Capture the cell that displays the provided text and extract its [X, Y] central coordinate. 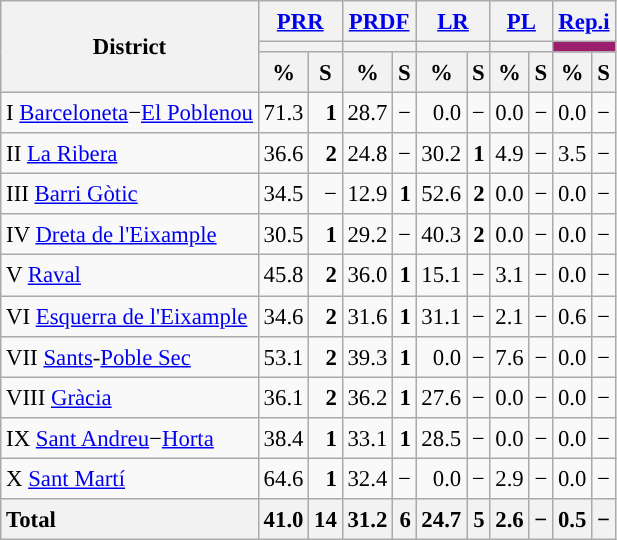
VII Sants-Poble Sec [130, 356]
12.9 [367, 194]
6 [404, 520]
33.1 [367, 438]
38.4 [283, 438]
PL [522, 22]
4.9 [510, 154]
64.6 [283, 478]
2.6 [510, 520]
VIII Gràcia [130, 398]
34.5 [283, 194]
36.0 [367, 276]
34.6 [283, 316]
IX Sant Andreu−Horta [130, 438]
IV Dreta de l'Eixample [130, 234]
Rep.i [584, 22]
36.2 [367, 398]
28.5 [441, 438]
V Raval [130, 276]
LR [453, 22]
X Sant Martí [130, 478]
71.3 [283, 114]
52.6 [441, 194]
0.6 [572, 316]
27.6 [441, 398]
30.2 [441, 154]
40.3 [441, 234]
3.1 [510, 276]
5 [478, 520]
PRDF [379, 22]
28.7 [367, 114]
36.1 [283, 398]
32.4 [367, 478]
Total [130, 520]
36.6 [283, 154]
31.1 [441, 316]
24.7 [441, 520]
31.6 [367, 316]
41.0 [283, 520]
2.1 [510, 316]
15.1 [441, 276]
39.3 [367, 356]
0.5 [572, 520]
45.8 [283, 276]
31.2 [367, 520]
III Barri Gòtic [130, 194]
PRR [300, 22]
53.1 [283, 356]
I Barceloneta−El Poblenou [130, 114]
3.5 [572, 154]
VI Esquerra de l'Eixample [130, 316]
29.2 [367, 234]
II La Ribera [130, 154]
2.9 [510, 478]
14 [326, 520]
7.6 [510, 356]
24.8 [367, 154]
30.5 [283, 234]
District [130, 47]
